Determine the (x, y) coordinate at the center of the cell enclosing the given text.  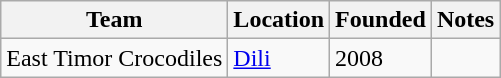
2008 (381, 58)
Team (114, 20)
Notes (465, 20)
East Timor Crocodiles (114, 58)
Dili (279, 58)
Founded (381, 20)
Location (279, 20)
